Return the (X, Y) coordinate for the center point of the cell that contains the specified text.  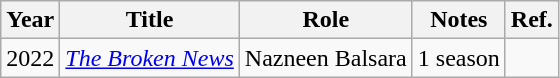
Title (150, 20)
Year (30, 20)
The Broken News (150, 58)
Role (326, 20)
2022 (30, 58)
1 season (458, 58)
Notes (458, 20)
Ref. (532, 20)
Nazneen Balsara (326, 58)
